Detect which cell encompasses the target text, then output its [x, y] center coordinate. 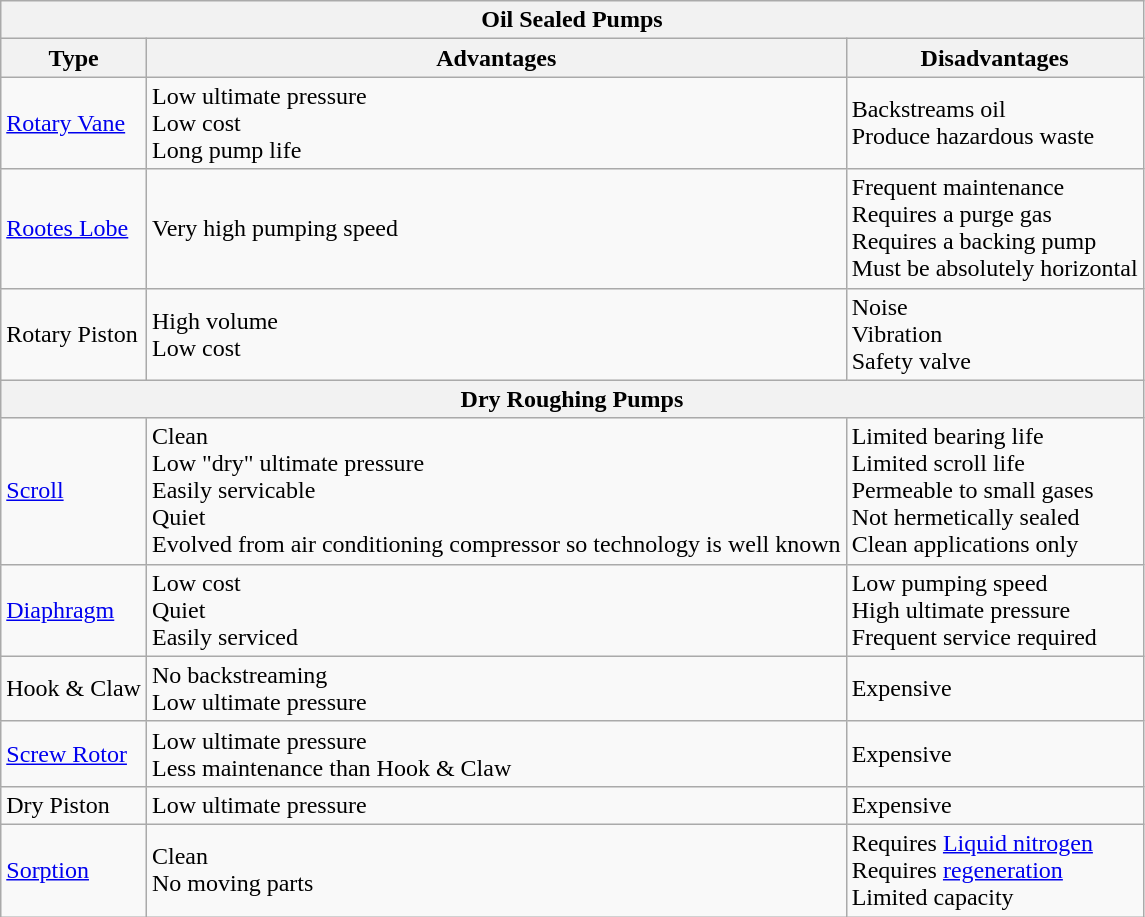
Dry Roughing Pumps [572, 399]
Very high pumping speed [496, 228]
Rotary Piston [74, 334]
Screw Rotor [74, 754]
Oil Sealed Pumps [572, 20]
Disadvantages [994, 58]
Dry Piston [74, 805]
Backstreams oilProduce hazardous waste [994, 123]
Low ultimate pressureLow costLong pump life [496, 123]
Requires Liquid nitrogenRequires regenerationLimited capacity [994, 870]
Low ultimate pressure [496, 805]
Type [74, 58]
NoiseVibrationSafety valve [994, 334]
Frequent maintenanceRequires a purge gasRequires a backing pumpMust be absolutely horizontal [994, 228]
Scroll [74, 491]
Rotary Vane [74, 123]
Sorption [74, 870]
No backstreamingLow ultimate pressure [496, 688]
Low pumping speedHigh ultimate pressureFrequent service required [994, 610]
Advantages [496, 58]
CleanNo moving parts [496, 870]
Diaphragm [74, 610]
Low costQuietEasily serviced [496, 610]
Low ultimate pressureLess maintenance than Hook & Claw [496, 754]
Hook & Claw [74, 688]
Limited bearing lifeLimited scroll lifePermeable to small gasesNot hermetically sealedClean applications only [994, 491]
CleanLow "dry" ultimate pressureEasily servicableQuietEvolved from air conditioning compressor so technology is well known [496, 491]
Rootes Lobe [74, 228]
High volumeLow cost [496, 334]
